Extract the [x, y] coordinate from the center of the cell holding the provided text.  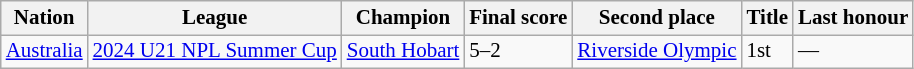
Title [767, 18]
Champion [403, 18]
Second place [656, 18]
Final score [518, 18]
Riverside Olympic [656, 52]
Last honour [853, 18]
Nation [44, 18]
2024 U21 NPL Summer Cup [215, 52]
South Hobart [403, 52]
Australia [44, 52]
5–2 [518, 52]
— [853, 52]
League [215, 18]
1st [767, 52]
